Search for the cell housing the specified text and yield its (x, y) center coordinate. 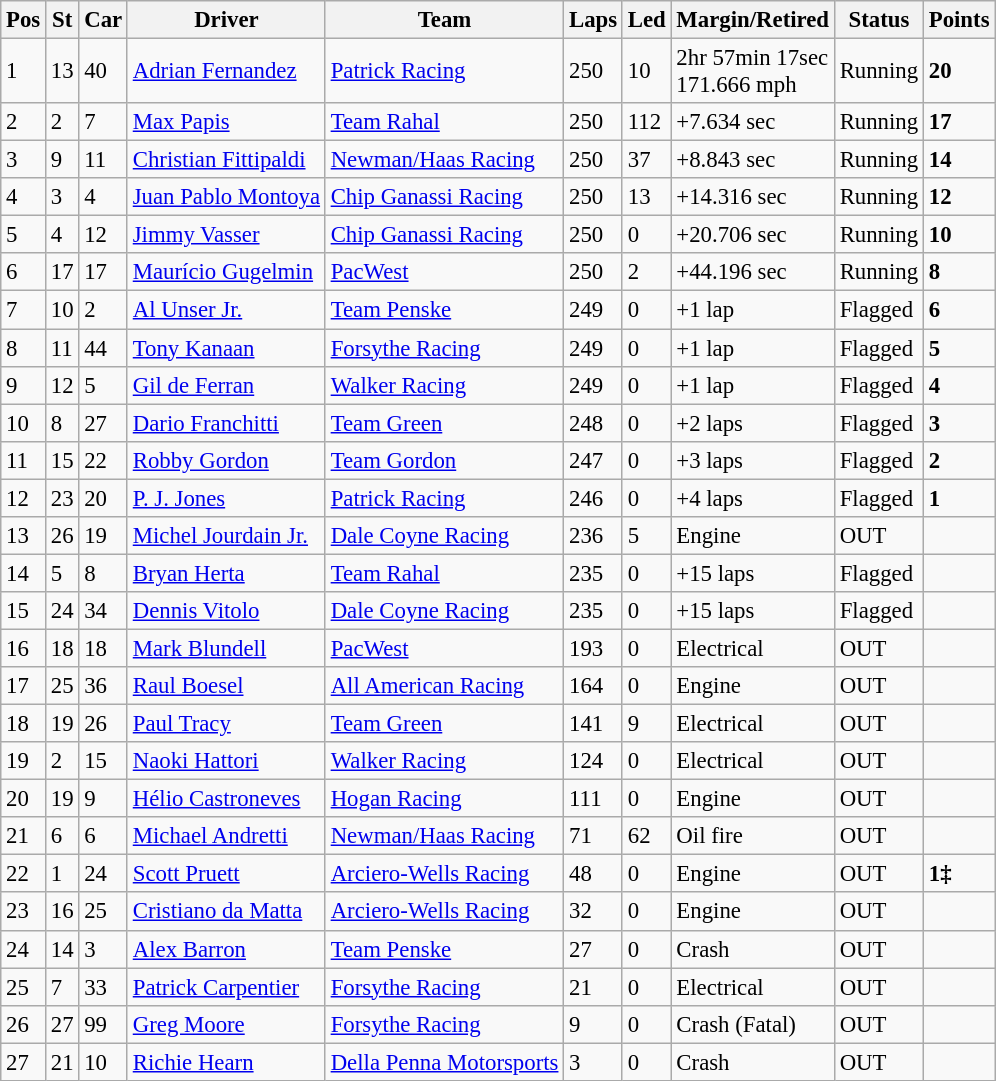
36 (104, 686)
Margin/Retired (752, 20)
+4 laps (752, 498)
246 (594, 498)
Jimmy Vasser (226, 235)
Michel Jourdain Jr. (226, 536)
Adrian Fernandez (226, 72)
Maurício Gugelmin (226, 273)
236 (594, 536)
34 (104, 611)
Cristiano da Matta (226, 912)
1‡ (958, 874)
Dario Franchitti (226, 423)
Raul Boesel (226, 686)
62 (646, 836)
Al Unser Jr. (226, 310)
248 (594, 423)
Richie Hearn (226, 1062)
Robby Gordon (226, 460)
247 (594, 460)
Team (444, 20)
111 (594, 799)
Patrick Carpentier (226, 987)
48 (594, 874)
193 (594, 648)
Hélio Castroneves (226, 799)
Driver (226, 20)
+3 laps (752, 460)
37 (646, 160)
Gil de Ferran (226, 385)
Oil fire (752, 836)
Points (958, 20)
Naoki Hattori (226, 761)
112 (646, 122)
Bryan Herta (226, 573)
40 (104, 72)
Greg Moore (226, 1024)
St (62, 20)
33 (104, 987)
Della Penna Motorsports (444, 1062)
+8.843 sec (752, 160)
164 (594, 686)
32 (594, 912)
+14.316 sec (752, 197)
141 (594, 724)
Paul Tracy (226, 724)
Pos (24, 20)
44 (104, 348)
+44.196 sec (752, 273)
Tony Kanaan (226, 348)
124 (594, 761)
P. J. Jones (226, 498)
+2 laps (752, 423)
Scott Pruett (226, 874)
Car (104, 20)
Juan Pablo Montoya (226, 197)
Crash (Fatal) (752, 1024)
Mark Blundell (226, 648)
Max Papis (226, 122)
99 (104, 1024)
Team Gordon (444, 460)
+20.706 sec (752, 235)
Dennis Vitolo (226, 611)
71 (594, 836)
All American Racing (444, 686)
Alex Barron (226, 949)
Michael Andretti (226, 836)
2hr 57min 17sec171.666 mph (752, 72)
Laps (594, 20)
Hogan Racing (444, 799)
Christian Fittipaldi (226, 160)
+7.634 sec (752, 122)
Status (878, 20)
Led (646, 20)
